Provide the (x, y) coordinate of the cell's center where the given text is located.  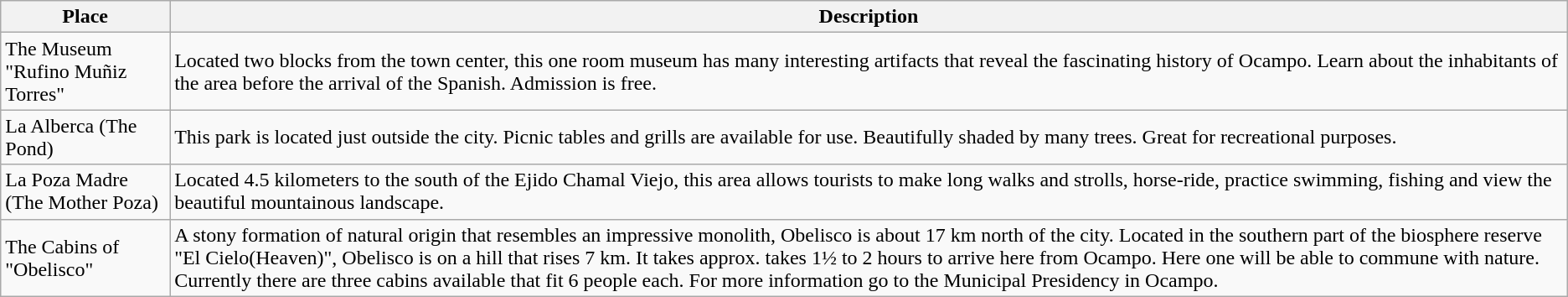
La Alberca (The Pond) (85, 138)
La Poza Madre (The Mother Poza) (85, 191)
The Cabins of "Obelisco" (85, 258)
The Museum "Rufino Muñiz Torres" (85, 71)
Description (869, 17)
Place (85, 17)
